Find where the given text appears and provide that cell's center as (X, Y) coordinate. 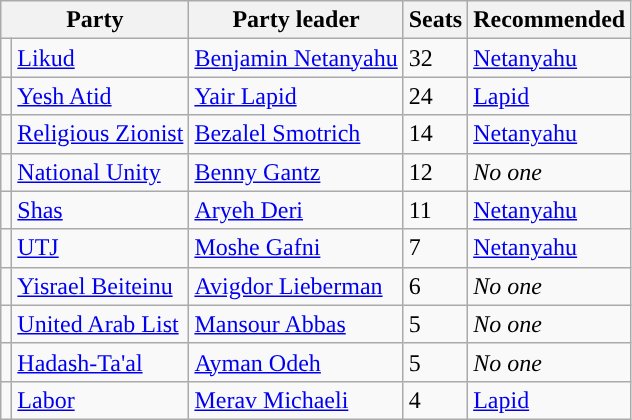
UTJ (100, 248)
32 (435, 58)
Labor (100, 400)
4 (435, 400)
Yair Lapid (296, 96)
11 (435, 210)
Yisrael Beiteinu (100, 286)
Ayman Odeh (296, 362)
Mansour Abbas (296, 324)
Yesh Atid (100, 96)
Shas (100, 210)
12 (435, 172)
United Arab List (100, 324)
Likud (100, 58)
14 (435, 134)
Hadash-Ta'al (100, 362)
Benny Gantz (296, 172)
Aryeh Deri (296, 210)
Recommended (550, 20)
6 (435, 286)
24 (435, 96)
Party leader (296, 20)
7 (435, 248)
Party (95, 20)
Moshe Gafni (296, 248)
Seats (435, 20)
Religious Zionist (100, 134)
National Unity (100, 172)
Merav Michaeli (296, 400)
Avigdor Lieberman (296, 286)
Bezalel Smotrich (296, 134)
Benjamin Netanyahu (296, 58)
